Determine the (X, Y) coordinate at the center of the cell enclosing the given text.  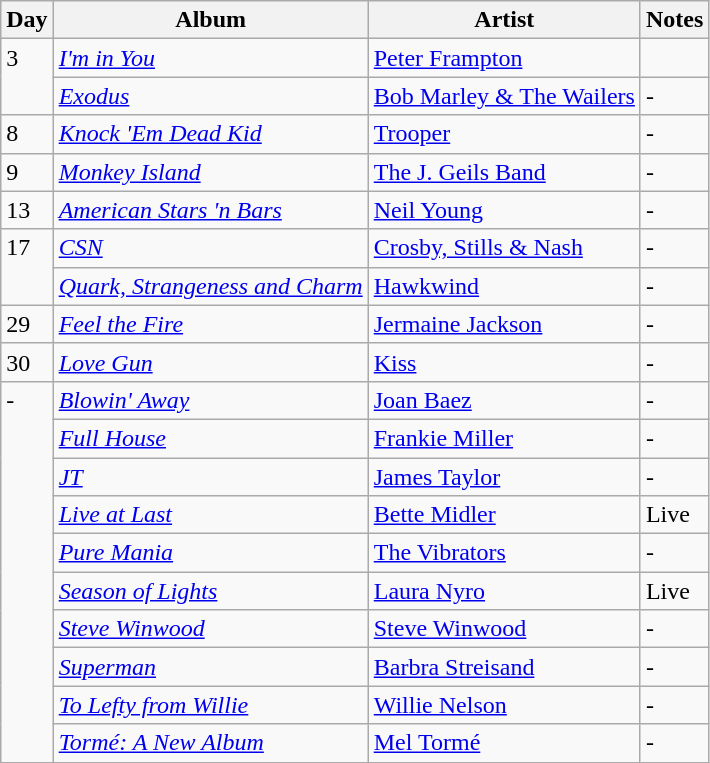
Bette Midler (504, 515)
29 (27, 324)
8 (27, 134)
Love Gun (210, 362)
Bob Marley & The Wailers (504, 96)
Monkey Island (210, 172)
Kiss (504, 362)
Quark, Strangeness and Charm (210, 286)
Frankie Miller (504, 438)
Mel Tormé (504, 743)
I'm in You (210, 58)
Superman (210, 667)
Pure Mania (210, 553)
Willie Nelson (504, 705)
Album (210, 20)
17 (27, 267)
Knock 'Em Dead Kid (210, 134)
Neil Young (504, 210)
Notes (674, 20)
Full House (210, 438)
Feel the Fire (210, 324)
Tormé: A New Album (210, 743)
James Taylor (504, 477)
Artist (504, 20)
To Lefty from Willie (210, 705)
Blowin' Away (210, 400)
Hawkwind (504, 286)
30 (27, 362)
The Vibrators (504, 553)
Barbra Streisand (504, 667)
Laura Nyro (504, 591)
Live at Last (210, 515)
Day (27, 20)
9 (27, 172)
Trooper (504, 134)
Season of Lights (210, 591)
Peter Frampton (504, 58)
3 (27, 77)
13 (27, 210)
The J. Geils Band (504, 172)
Crosby, Stills & Nash (504, 248)
Joan Baez (504, 400)
CSN (210, 248)
Jermaine Jackson (504, 324)
American Stars 'n Bars (210, 210)
Exodus (210, 96)
JT (210, 477)
